Find where the given text appears and provide that cell's center as (x, y) coordinate. 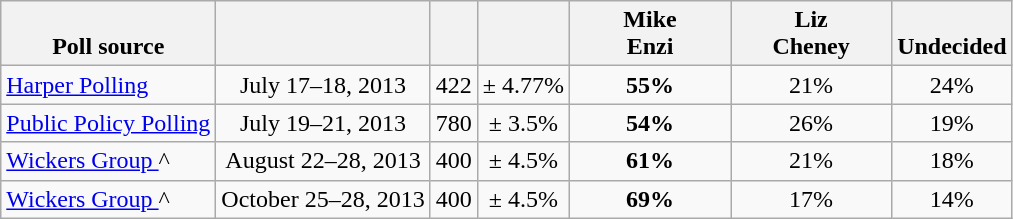
October 25–28, 2013 (323, 199)
26% (812, 123)
Public Policy Polling (108, 123)
MikeEnzi (650, 34)
± 4.77% (523, 85)
422 (454, 85)
Harper Polling (108, 85)
LizCheney (812, 34)
780 (454, 123)
July 17–18, 2013 (323, 85)
± 3.5% (523, 123)
August 22–28, 2013 (323, 161)
July 19–21, 2013 (323, 123)
24% (952, 85)
54% (650, 123)
Undecided (952, 34)
17% (812, 199)
55% (650, 85)
Poll source (108, 34)
18% (952, 161)
61% (650, 161)
69% (650, 199)
14% (952, 199)
19% (952, 123)
